Capture the cell that displays the provided text and extract its [x, y] central coordinate. 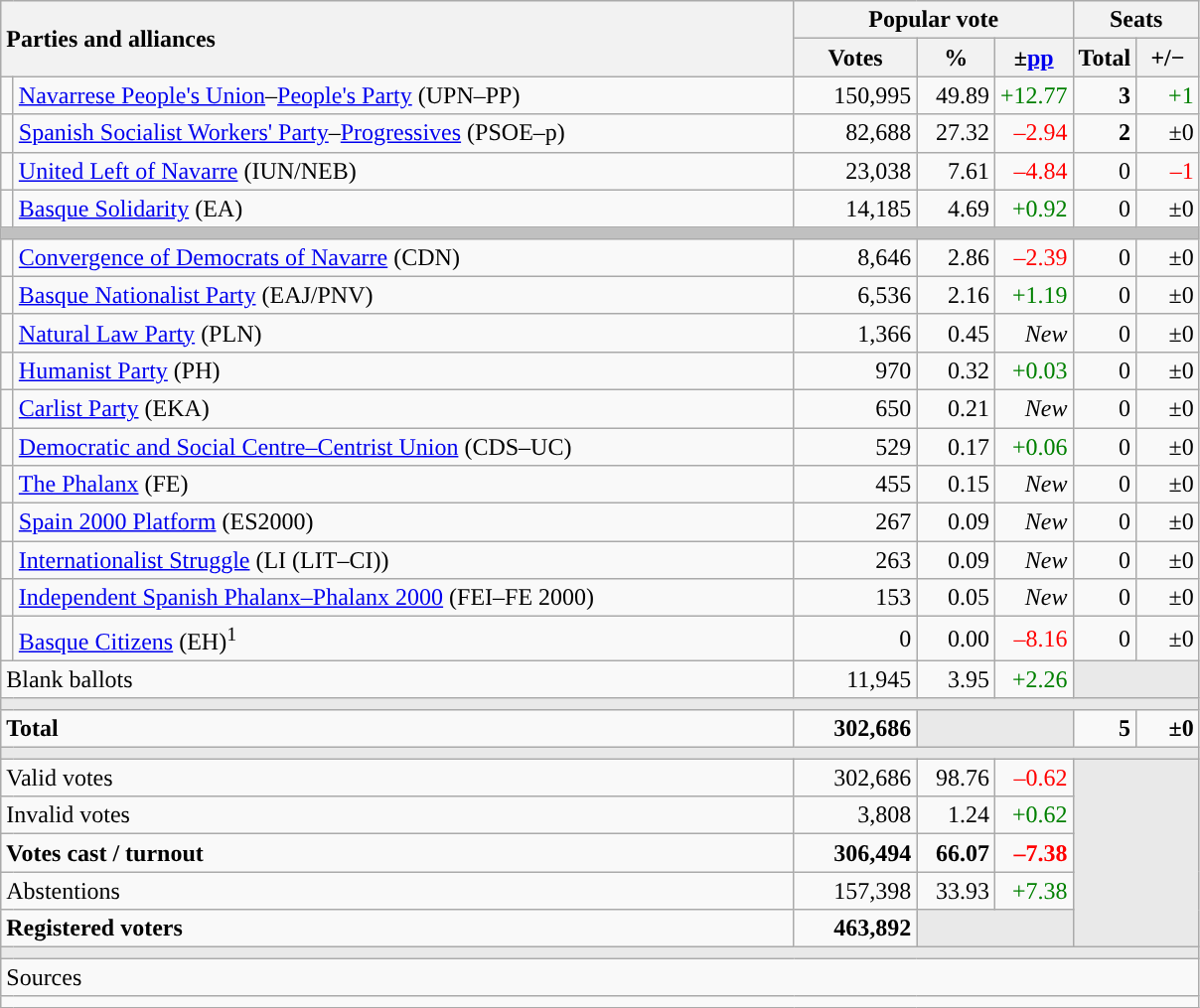
+1.19 [1033, 295]
+/− [1168, 58]
4.69 [956, 209]
Valid votes [397, 778]
455 [855, 485]
0.15 [956, 485]
Invalid votes [397, 815]
263 [855, 560]
Internationalist Struggle (LI (LIT–CI)) [403, 560]
Votes [855, 58]
267 [855, 522]
6,536 [855, 295]
+0.06 [1033, 446]
3 [1105, 95]
Abstentions [397, 891]
529 [855, 446]
Seats [1136, 20]
11,945 [855, 679]
+1 [1168, 95]
2 [1105, 133]
5 [1105, 728]
+7.38 [1033, 891]
1,366 [855, 333]
49.89 [956, 95]
Navarrese People's Union–People's Party (UPN–PP) [403, 95]
% [956, 58]
970 [855, 370]
650 [855, 408]
Votes cast / turnout [397, 853]
Democratic and Social Centre–Centrist Union (CDS–UC) [403, 446]
27.32 [956, 133]
+0.92 [1033, 209]
United Left of Navarre (IUN/NEB) [403, 171]
Registered voters [397, 929]
463,892 [855, 929]
–1 [1168, 171]
–2.39 [1033, 257]
8,646 [855, 257]
Convergence of Democrats of Navarre (CDN) [403, 257]
Popular vote [934, 20]
0.00 [956, 640]
14,185 [855, 209]
153 [855, 598]
3,808 [855, 815]
+0.03 [1033, 370]
Independent Spanish Phalanx–Phalanx 2000 (FEI–FE 2000) [403, 598]
157,398 [855, 891]
Carlist Party (EKA) [403, 408]
Humanist Party (PH) [403, 370]
0.17 [956, 446]
Basque Solidarity (EA) [403, 209]
±pp [1033, 58]
–2.94 [1033, 133]
–8.16 [1033, 640]
Spanish Socialist Workers' Party–Progressives (PSOE–p) [403, 133]
Spain 2000 Platform (ES2000) [403, 522]
Parties and alliances [397, 39]
0.05 [956, 598]
33.93 [956, 891]
82,688 [855, 133]
2.16 [956, 295]
–0.62 [1033, 778]
+2.26 [1033, 679]
306,494 [855, 853]
–4.84 [1033, 171]
–7.38 [1033, 853]
The Phalanx (FE) [403, 485]
Basque Nationalist Party (EAJ/PNV) [403, 295]
1.24 [956, 815]
23,038 [855, 171]
0.21 [956, 408]
0.32 [956, 370]
Sources [600, 977]
150,995 [855, 95]
Basque Citizens (EH)1 [403, 640]
Blank ballots [397, 679]
98.76 [956, 778]
0.45 [956, 333]
7.61 [956, 171]
3.95 [956, 679]
+12.77 [1033, 95]
+0.62 [1033, 815]
Natural Law Party (PLN) [403, 333]
66.07 [956, 853]
2.86 [956, 257]
